Pinpoint the cell where the given text exists, returning its (x, y) midpoint coordinate. 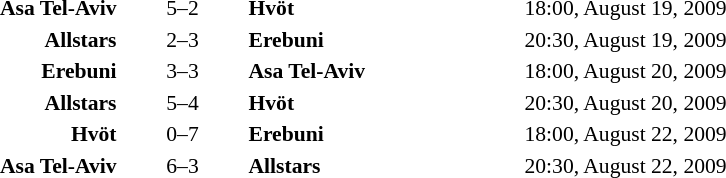
0–7 (182, 134)
5–4 (182, 102)
3–3 (182, 71)
2–3 (182, 40)
Asa Tel-Aviv (384, 71)
Hvöt (384, 102)
